For the text-containing cell, return its midpoint in (x, y) coordinate format. 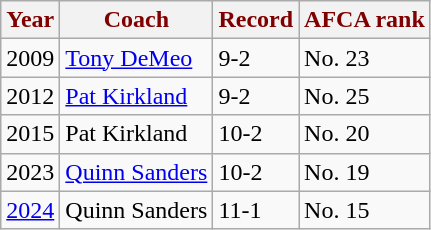
No. 25 (365, 96)
No. 20 (365, 134)
2012 (30, 96)
Tony DeMeo (136, 58)
2015 (30, 134)
11-1 (256, 210)
Year (30, 20)
AFCA rank (365, 20)
No. 15 (365, 210)
Record (256, 20)
No. 19 (365, 172)
2024 (30, 210)
No. 23 (365, 58)
2023 (30, 172)
Coach (136, 20)
2009 (30, 58)
